Return [x, y] of the center of cell containing provided text 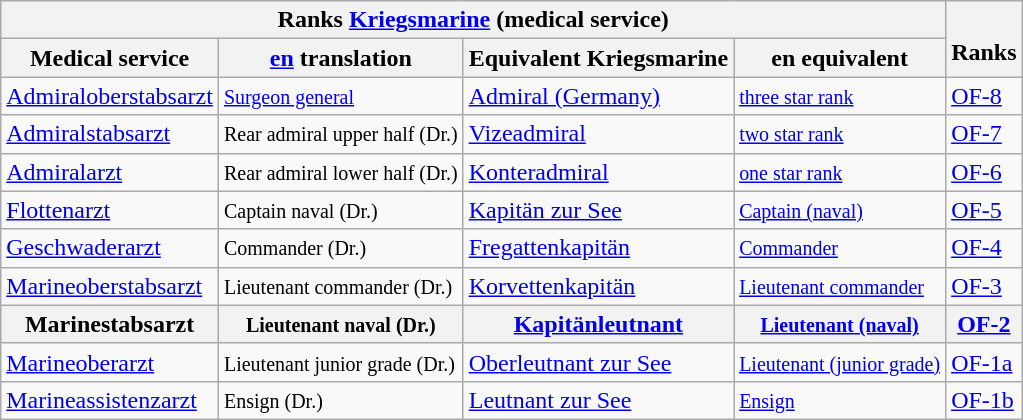
Ensign [840, 400]
Admiraloberstabsarzt [110, 96]
Medical service [110, 58]
Kapitän zur See [598, 210]
OF-4 [984, 248]
Flottenarzt [110, 210]
three star rank [840, 96]
Lieutenant (junior grade) [840, 362]
Rear admiral lower half (Dr.) [340, 172]
Vizeadmiral [598, 134]
en equivalent [840, 58]
Marineoberstabsarzt [110, 286]
Marinestabsarzt [110, 324]
OF-8 [984, 96]
Commander [840, 248]
Kapitänleutnant [598, 324]
Admiral (Germany) [598, 96]
Admiralarzt [110, 172]
Korvettenkapitän [598, 286]
two star rank [840, 134]
OF-1b [984, 400]
Commander (Dr.) [340, 248]
Rear admiral upper half (Dr.) [340, 134]
OF-5 [984, 210]
Lieutenant commander (Dr.) [340, 286]
Ensign (Dr.) [340, 400]
one star rank [840, 172]
Captain (naval) [840, 210]
Fregattenkapitän [598, 248]
Lieutenant junior grade (Dr.) [340, 362]
Marineoberarzt [110, 362]
OF-2 [984, 324]
Ranks [984, 39]
Lieutenant naval (Dr.) [340, 324]
OF-1a [984, 362]
Captain naval (Dr.) [340, 210]
OF-7 [984, 134]
Admiralstabsarzt [110, 134]
Leutnant zur See [598, 400]
Surgeon general [340, 96]
en translation [340, 58]
OF-6 [984, 172]
OF-3 [984, 286]
Lieutenant commander [840, 286]
Ranks Kriegsmarine (medical service) [474, 20]
Geschwaderarzt [110, 248]
Lieutenant (naval) [840, 324]
Equivalent Kriegsmarine [598, 58]
Konteradmiral [598, 172]
Marineassistenzarzt [110, 400]
Oberleutnant zur See [598, 362]
